Pinpoint the cell where the given text exists, returning its (X, Y) midpoint coordinate. 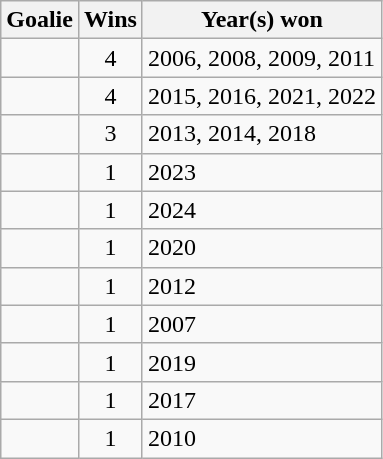
Wins (110, 20)
2019 (262, 362)
2017 (262, 400)
2020 (262, 248)
2024 (262, 210)
Year(s) won (262, 20)
2007 (262, 324)
2023 (262, 172)
2010 (262, 438)
Goalie (40, 20)
2006, 2008, 2009, 2011 (262, 58)
2013, 2014, 2018 (262, 134)
2012 (262, 286)
3 (110, 134)
2015, 2016, 2021, 2022 (262, 96)
